Return [X, Y] of the center of cell containing provided text 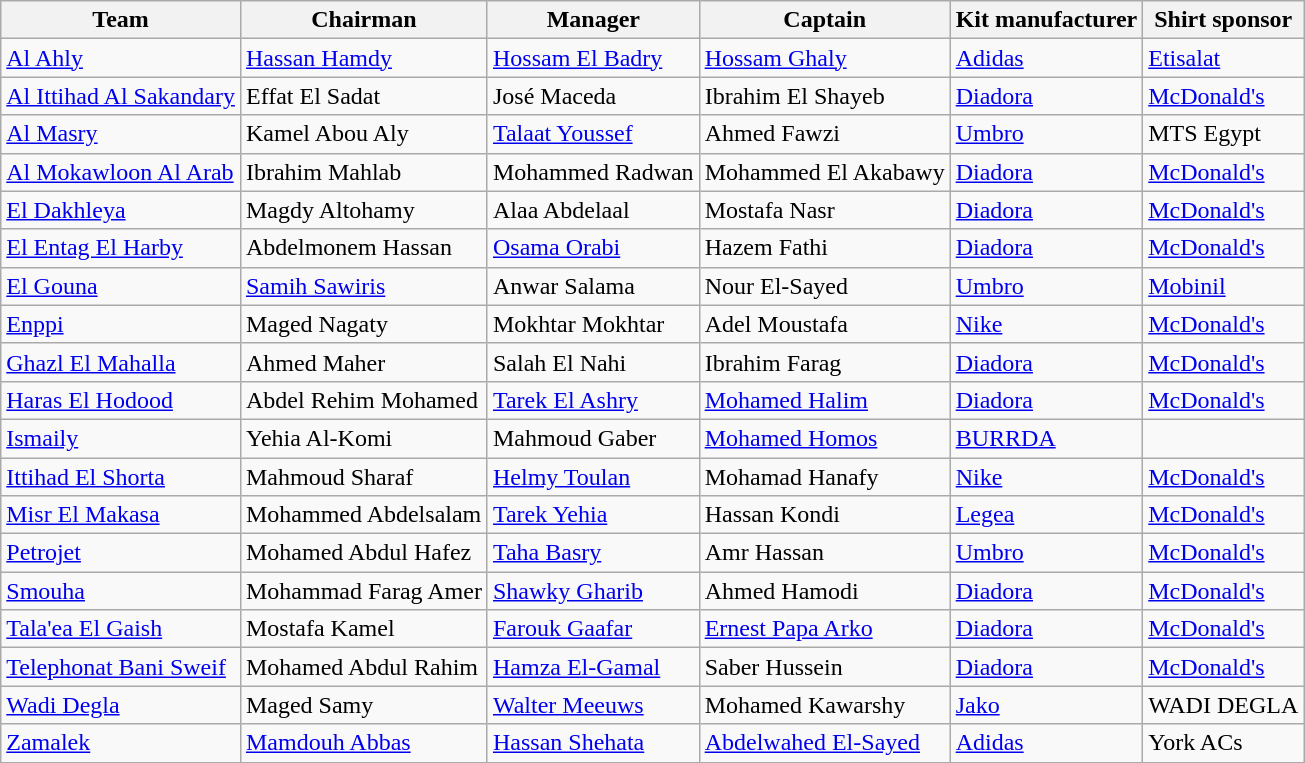
Mobinil [1224, 286]
Al Masry [121, 134]
Captain [824, 20]
Legea [1046, 515]
Ibrahim Mahlab [364, 172]
Haras El Hodood [121, 400]
Manager [593, 20]
Kit manufacturer [1046, 20]
Hassan Shehata [593, 743]
Shawky Gharib [593, 591]
Effat El Sadat [364, 96]
Ghazl El Mahalla [121, 362]
Ahmed Maher [364, 362]
York ACs [1224, 743]
Enppi [121, 324]
Magdy Altohamy [364, 210]
Maged Samy [364, 705]
Ittihad El Shorta [121, 477]
Team [121, 20]
Mahmoud Sharaf [364, 477]
Tarek Yehia [593, 515]
Mohamed Kawarshy [824, 705]
Mohamed Homos [824, 438]
Osama Orabi [593, 248]
Etisalat [1224, 58]
Talaat Youssef [593, 134]
Mahmoud Gaber [593, 438]
Hossam El Badry [593, 58]
Al Ittihad Al Sakandary [121, 96]
Tarek El Ashry [593, 400]
Zamalek [121, 743]
Nour El-Sayed [824, 286]
Mohamed Abdul Rahim [364, 667]
Mohammed El Akabawy [824, 172]
Hamza El-Gamal [593, 667]
Mohamad Hanafy [824, 477]
Abdelwahed El-Sayed [824, 743]
Abdel Rehim Mohamed [364, 400]
Misr El Makasa [121, 515]
Mokhtar Mokhtar [593, 324]
Telephonat Bani Sweif [121, 667]
MTS Egypt [1224, 134]
Ernest Papa Arko [824, 629]
Hassan Kondi [824, 515]
Saber Hussein [824, 667]
Chairman [364, 20]
Adel Moustafa [824, 324]
José Maceda [593, 96]
El Entag El Harby [121, 248]
Al Ahly [121, 58]
Ibrahim El Shayeb [824, 96]
Kamel Abou Aly [364, 134]
Maged Nagaty [364, 324]
Amr Hassan [824, 553]
Tala'ea El Gaish [121, 629]
Mostafa Kamel [364, 629]
Salah El Nahi [593, 362]
Al Mokawloon Al Arab [121, 172]
Smouha [121, 591]
Mohammad Farag Amer [364, 591]
El Dakhleya [121, 210]
Ahmed Fawzi [824, 134]
BURRDA [1046, 438]
Abdelmonem Hassan [364, 248]
Petrojet [121, 553]
Mohammed Radwan [593, 172]
Anwar Salama [593, 286]
Hassan Hamdy [364, 58]
Taha Basry [593, 553]
Walter Meeuws [593, 705]
Helmy Toulan [593, 477]
Mohamed Halim [824, 400]
Wadi Degla [121, 705]
Mohammed Abdelsalam [364, 515]
Hossam Ghaly [824, 58]
Shirt sponsor [1224, 20]
El Gouna [121, 286]
WADI DEGLA [1224, 705]
Ibrahim Farag [824, 362]
Samih Sawiris [364, 286]
Hazem Fathi [824, 248]
Yehia Al-Komi [364, 438]
Ahmed Hamodi [824, 591]
Alaa Abdelaal [593, 210]
Jako [1046, 705]
Farouk Gaafar [593, 629]
Mamdouh Abbas [364, 743]
Ismaily [121, 438]
Mohamed Abdul Hafez [364, 553]
Mostafa Nasr [824, 210]
